Locate the cell with the specified text and output its (x, y) center coordinate. 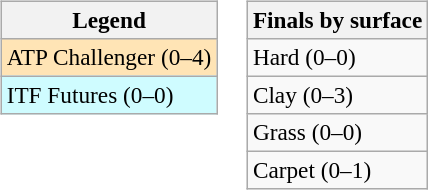
Legend (108, 20)
Clay (0–3) (337, 95)
Grass (0–0) (337, 133)
Hard (0–0) (337, 57)
ATP Challenger (0–4) (108, 57)
Carpet (0–1) (337, 171)
Finals by surface (337, 20)
ITF Futures (0–0) (108, 95)
